Return (X, Y) of the center of cell containing provided text 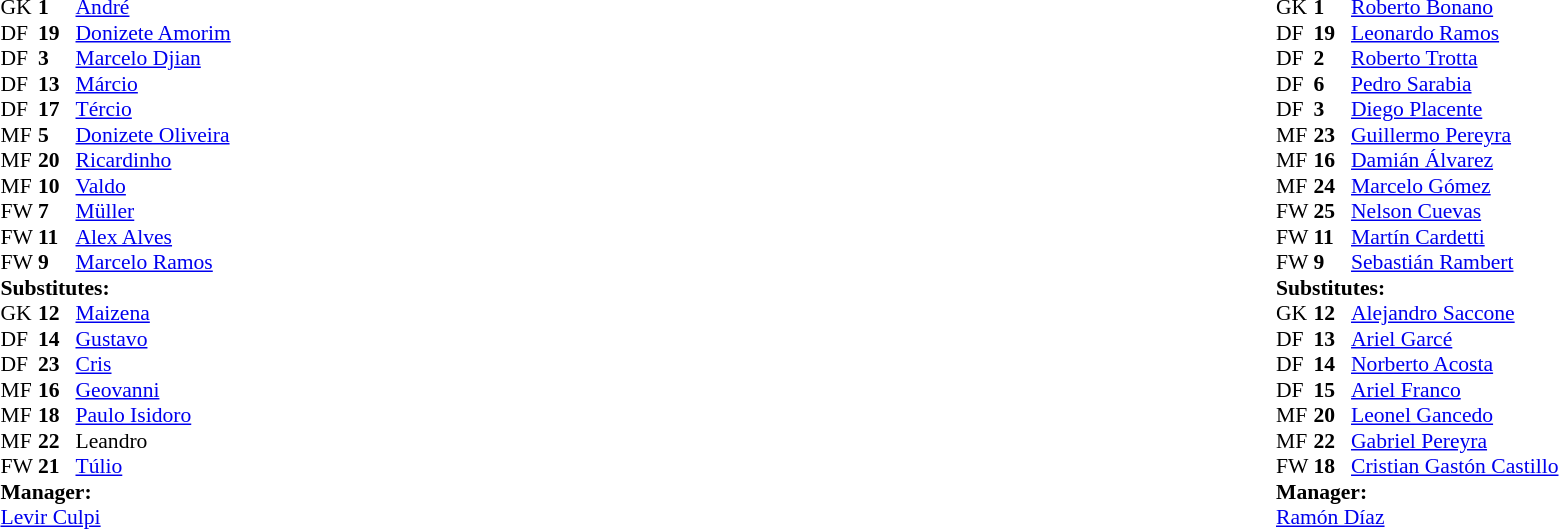
24 (1333, 186)
Paulo Isidoro (154, 415)
25 (1333, 211)
6 (1333, 84)
5 (57, 135)
Cris (154, 365)
Cristian Gastón Castillo (1454, 467)
15 (1333, 390)
Marcelo Ramos (154, 263)
7 (57, 211)
Maizena (154, 313)
Gustavo (154, 339)
Pedro Sarabia (1454, 84)
Marcelo Gómez (1454, 186)
Donizete Oliveira (154, 135)
Geovanni (154, 390)
Leandro (154, 441)
21 (57, 467)
Túlio (154, 467)
Gabriel Pereyra (1454, 441)
Norberto Acosta (1454, 365)
Ricardinho (154, 161)
Leonardo Ramos (1454, 33)
Alejandro Saccone (1454, 313)
2 (1333, 59)
Sebastián Rambert (1454, 263)
Ariel Franco (1454, 390)
17 (57, 109)
Nelson Cuevas (1454, 211)
Leonel Gancedo (1454, 415)
Alex Alves (154, 237)
Donizete Amorim (154, 33)
Marcelo Djian (154, 59)
Müller (154, 211)
Ariel Garcé (1454, 339)
Tércio (154, 109)
Márcio (154, 84)
Damián Álvarez (1454, 161)
Roberto Trotta (1454, 59)
10 (57, 186)
Martín Cardetti (1454, 237)
Guillermo Pereyra (1454, 135)
Diego Placente (1454, 109)
Valdo (154, 186)
